Return [X, Y] of the center of cell containing provided text 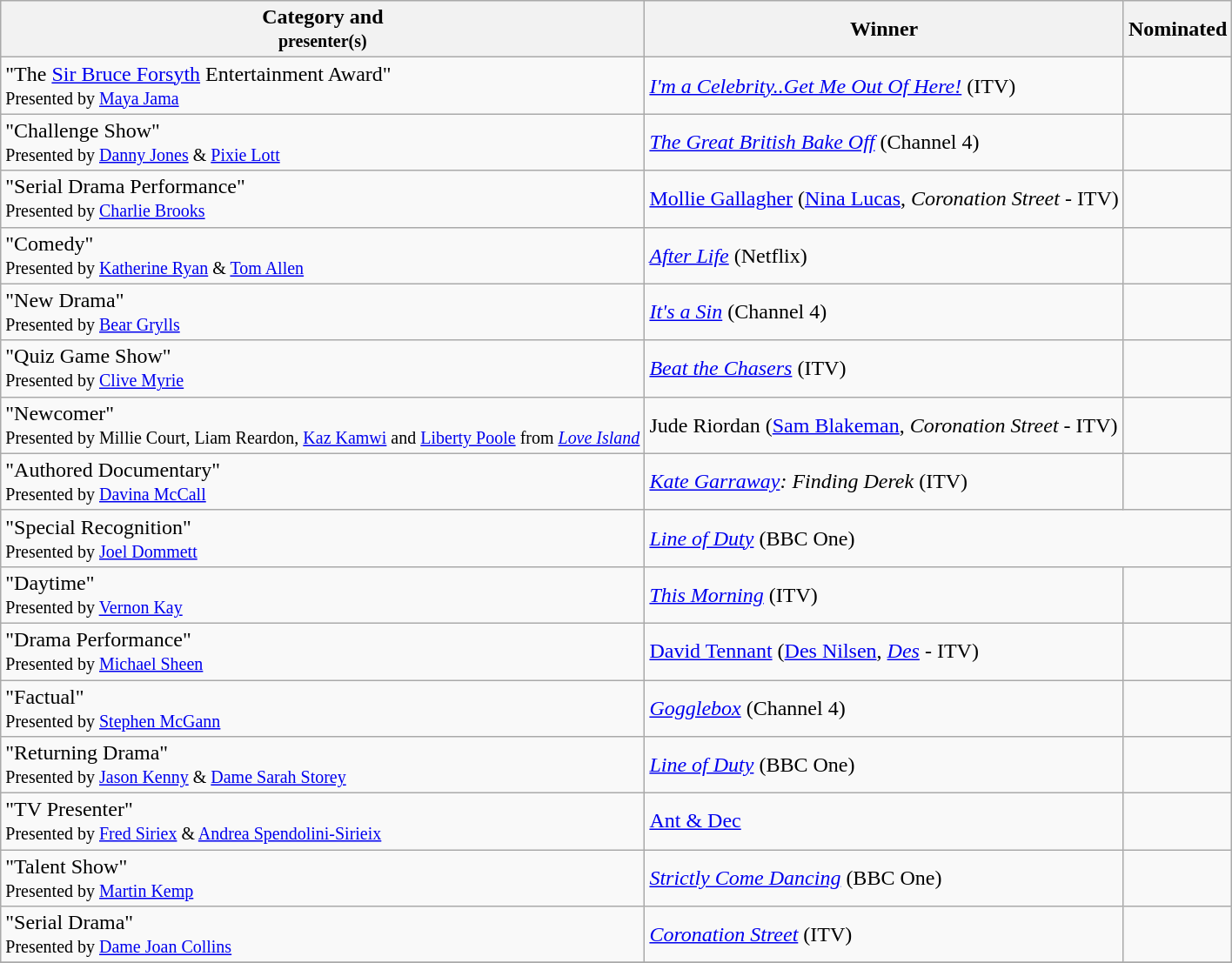
Ant & Dec [884, 821]
"Comedy"Presented by Katherine Ryan & Tom Allen [323, 256]
"New Drama"Presented by Bear Grylls [323, 311]
"Drama Performance"Presented by Michael Sheen [323, 651]
The Great British Bake Off (Channel 4) [884, 143]
Jude Riordan (Sam Blakeman, Coronation Street - ITV) [884, 425]
David Tennant (Des Nilsen, Des - ITV) [884, 651]
Category andpresenter(s) [323, 30]
"Factual"Presented by Stephen McGann [323, 708]
Nominated [1177, 30]
"Newcomer"Presented by Millie Court, Liam Reardon, Kaz Kamwi and Liberty Poole from Love Island [323, 425]
This Morning (ITV) [884, 595]
"Daytime"Presented by Vernon Kay [323, 595]
Strictly Come Dancing (BBC One) [884, 879]
Mollie Gallagher (Nina Lucas, Coronation Street - ITV) [884, 198]
"Quiz Game Show"Presented by Clive Myrie [323, 369]
"Authored Documentary"Presented by Davina McCall [323, 482]
Kate Garraway: Finding Derek (ITV) [884, 482]
Gogglebox (Channel 4) [884, 708]
"TV Presenter"Presented by Fred Siriex & Andrea Spendolini-Sirieix [323, 821]
I'm a Celebrity..Get Me Out Of Here! (ITV) [884, 85]
"Talent Show"Presented by Martin Kemp [323, 879]
"Special Recognition"Presented by Joel Dommett [323, 538]
"Returning Drama"Presented by Jason Kenny & Dame Sarah Storey [323, 766]
Beat the Chasers (ITV) [884, 369]
Coronation Street (ITV) [884, 934]
"The Sir Bruce Forsyth Entertainment Award"Presented by Maya Jama [323, 85]
It's a Sin (Channel 4) [884, 311]
After Life (Netflix) [884, 256]
"Serial Drama Performance"Presented by Charlie Brooks [323, 198]
"Serial Drama"Presented by Dame Joan Collins [323, 934]
Winner [884, 30]
"Challenge Show"Presented by Danny Jones & Pixie Lott [323, 143]
